Find where the given text appears and provide that cell's center as (x, y) coordinate. 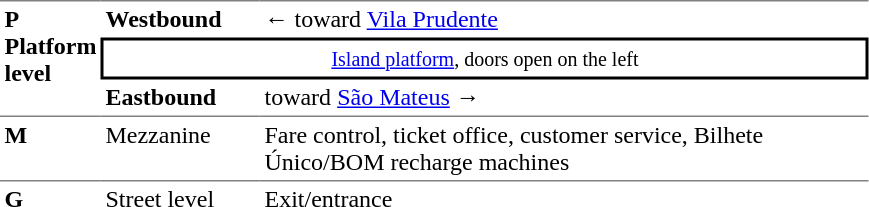
Fare control, ticket office, customer service, Bilhete Único/BOM recharge machines (564, 148)
toward São Mateus → (564, 99)
Westbound (180, 19)
M (50, 148)
← toward Vila Prudente (564, 19)
PPlatform level (50, 58)
Island platform, doors open on the left (485, 59)
Mezzanine (180, 148)
Eastbound (180, 99)
